Determine the (X, Y) coordinate at the center of the cell enclosing the given text.  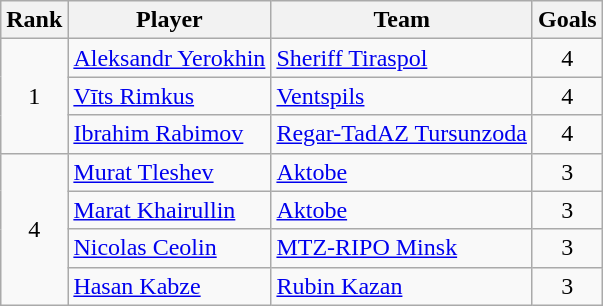
Rank (34, 20)
MTZ-RIPO Minsk (402, 248)
Ibrahim Rabimov (170, 134)
Murat Tleshev (170, 172)
Rubin Kazan (402, 286)
Nicolas Ceolin (170, 248)
Sheriff Tiraspol (402, 58)
Team (402, 20)
Ventspils (402, 96)
Hasan Kabze (170, 286)
Regar-TadAZ Tursunzoda (402, 134)
Vīts Rimkus (170, 96)
Aleksandr Yerokhin (170, 58)
Marat Khairullin (170, 210)
Goals (567, 20)
Player (170, 20)
1 (34, 96)
